Determine the [x, y] coordinate at the center of the cell enclosing the given text.  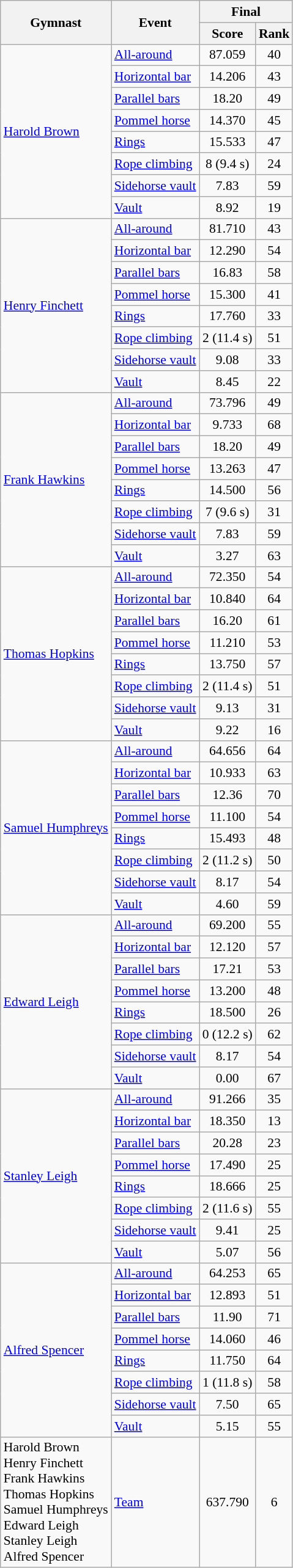
0.00 [228, 1078]
72.350 [228, 577]
62 [274, 1035]
2 (11.2 s) [228, 861]
73.796 [228, 403]
20.28 [228, 1143]
14.060 [228, 1339]
Edward Leigh [56, 1002]
1 (11.8 s) [228, 1383]
71 [274, 1318]
5.07 [228, 1252]
3.27 [228, 556]
12.893 [228, 1296]
18.500 [228, 1013]
87.059 [228, 55]
11.750 [228, 1361]
15.493 [228, 839]
Alfred Spencer [56, 1350]
15.300 [228, 294]
81.710 [228, 229]
70 [274, 795]
Score [228, 34]
Henry Finchett [56, 305]
10.840 [228, 599]
17.760 [228, 316]
14.370 [228, 120]
12.120 [228, 947]
13 [274, 1121]
11.100 [228, 817]
2 (11.6 s) [228, 1209]
16.20 [228, 621]
Harold Brown Henry Finchett Frank Hawkins Thomas Hopkins Samuel Humphreys Edward Leigh Stanley Leigh Alfred Spencer [56, 1502]
10.933 [228, 773]
50 [274, 861]
8.45 [228, 382]
35 [274, 1099]
12.36 [228, 795]
9.22 [228, 730]
23 [274, 1143]
9.733 [228, 425]
17.490 [228, 1165]
8 (9.4 s) [228, 164]
9.08 [228, 360]
Thomas Hopkins [56, 654]
Harold Brown [56, 131]
64.656 [228, 751]
14.500 [228, 490]
11.210 [228, 643]
Team [155, 1502]
17.21 [228, 969]
8.92 [228, 208]
18.350 [228, 1121]
0 (12.2 s) [228, 1035]
Samuel Humphreys [56, 827]
7.50 [228, 1404]
69.200 [228, 925]
13.200 [228, 991]
16 [274, 730]
91.266 [228, 1099]
Event [155, 22]
13.750 [228, 665]
16.83 [228, 273]
6 [274, 1502]
41 [274, 294]
Final [246, 12]
Frank Hawkins [56, 479]
637.790 [228, 1502]
15.533 [228, 142]
68 [274, 425]
11.90 [228, 1318]
40 [274, 55]
12.290 [228, 251]
61 [274, 621]
13.263 [228, 469]
46 [274, 1339]
Stanley Leigh [56, 1175]
9.41 [228, 1230]
26 [274, 1013]
24 [274, 164]
22 [274, 382]
7 (9.6 s) [228, 512]
45 [274, 120]
9.13 [228, 708]
67 [274, 1078]
Gymnast [56, 22]
14.206 [228, 77]
5.15 [228, 1426]
4.60 [228, 904]
64.253 [228, 1274]
19 [274, 208]
18.666 [228, 1187]
Rank [274, 34]
